Detect which cell encompasses the target text, then output its [X, Y] center coordinate. 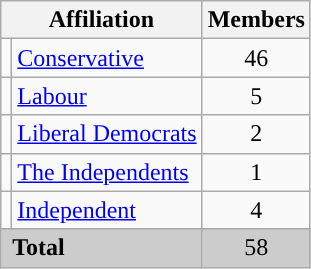
1 [256, 172]
46 [256, 58]
Conservative [107, 58]
The Independents [107, 172]
Members [256, 20]
2 [256, 134]
Affiliation [102, 20]
Liberal Democrats [107, 134]
Total [102, 248]
4 [256, 210]
Labour [107, 96]
5 [256, 96]
Independent [107, 210]
58 [256, 248]
